Detect which cell encompasses the target text, then output its (x, y) center coordinate. 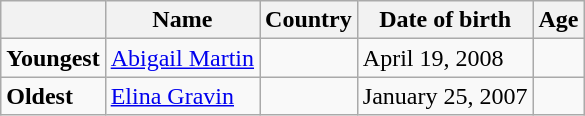
Elina Gravin (182, 96)
Country (309, 20)
April 19, 2008 (445, 58)
Age (558, 20)
January 25, 2007 (445, 96)
Abigail Martin (182, 58)
Youngest (53, 58)
Date of birth (445, 20)
Oldest (53, 96)
Name (182, 20)
